Pinpoint the cell where the given text exists, returning its (x, y) midpoint coordinate. 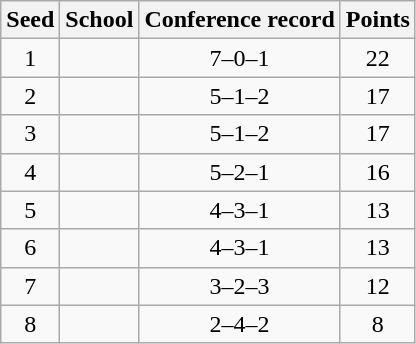
Points (378, 20)
7–0–1 (240, 58)
5–2–1 (240, 172)
2–4–2 (240, 324)
Seed (30, 20)
16 (378, 172)
6 (30, 248)
12 (378, 286)
School (100, 20)
3 (30, 134)
3–2–3 (240, 286)
2 (30, 96)
7 (30, 286)
1 (30, 58)
22 (378, 58)
Conference record (240, 20)
5 (30, 210)
4 (30, 172)
